Provide the [x, y] coordinate of the cell's center where the given text is located.  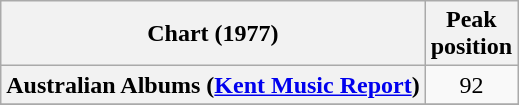
Chart (1977) [213, 34]
92 [471, 85]
Australian Albums (Kent Music Report) [213, 85]
Peakposition [471, 34]
